Find where the given text appears and provide that cell's center as (x, y) coordinate. 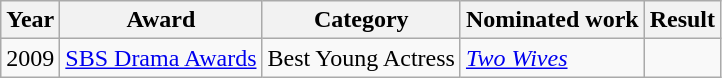
SBS Drama Awards (161, 58)
2009 (30, 58)
Two Wives (552, 58)
Award (161, 20)
Nominated work (552, 20)
Category (361, 20)
Year (30, 20)
Result (682, 20)
Best Young Actress (361, 58)
